Locate the cell with the specified text and output its (x, y) center coordinate. 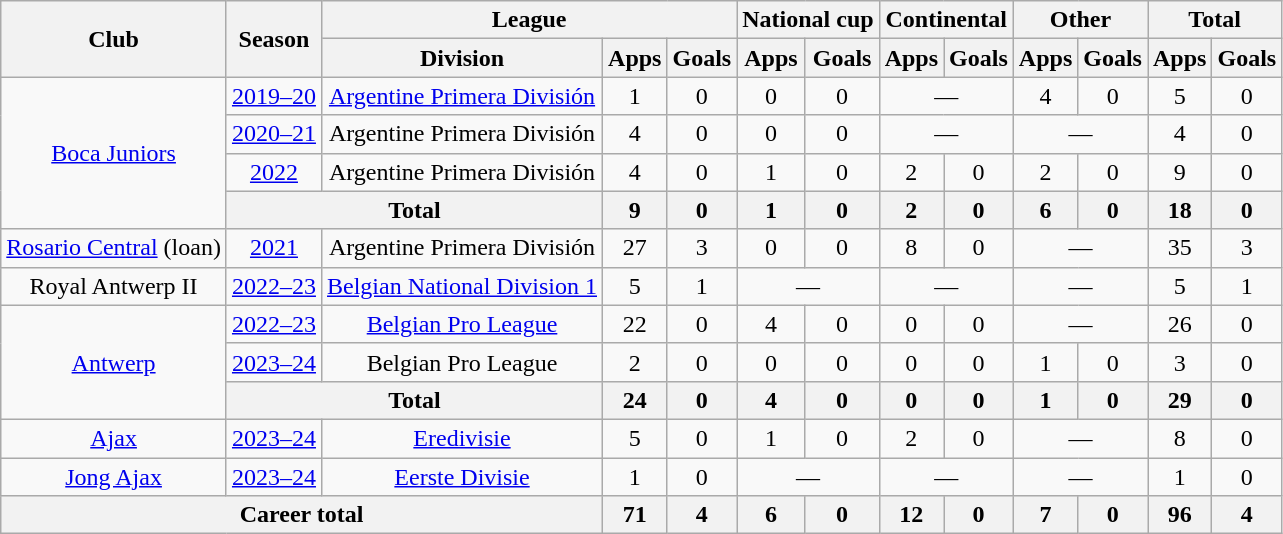
24 (635, 400)
27 (635, 248)
League (528, 20)
12 (911, 515)
Club (114, 39)
18 (1180, 210)
Other (1080, 20)
Rosario Central (loan) (114, 248)
Belgian National Division 1 (462, 286)
Royal Antwerp II (114, 286)
Eerste Divisie (462, 477)
National cup (808, 20)
26 (1180, 324)
22 (635, 324)
Jong Ajax (114, 477)
Eredivisie (462, 438)
35 (1180, 248)
29 (1180, 400)
Division (462, 58)
96 (1180, 515)
Antwerp (114, 362)
Season (274, 39)
Boca Juniors (114, 153)
Continental (946, 20)
2021 (274, 248)
Ajax (114, 438)
2019–20 (274, 96)
71 (635, 515)
2020–21 (274, 134)
Career total (302, 515)
7 (1045, 515)
2022 (274, 172)
